Capture the cell that displays the provided text and extract its (x, y) central coordinate. 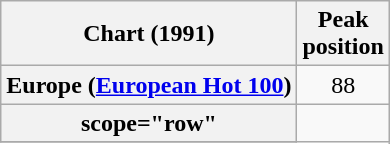
Chart (1991) (149, 34)
88 (343, 85)
scope="row" (149, 123)
Peakposition (343, 34)
Europe (European Hot 100) (149, 85)
